Extract the [x, y] coordinate from the center of the cell holding the provided text.  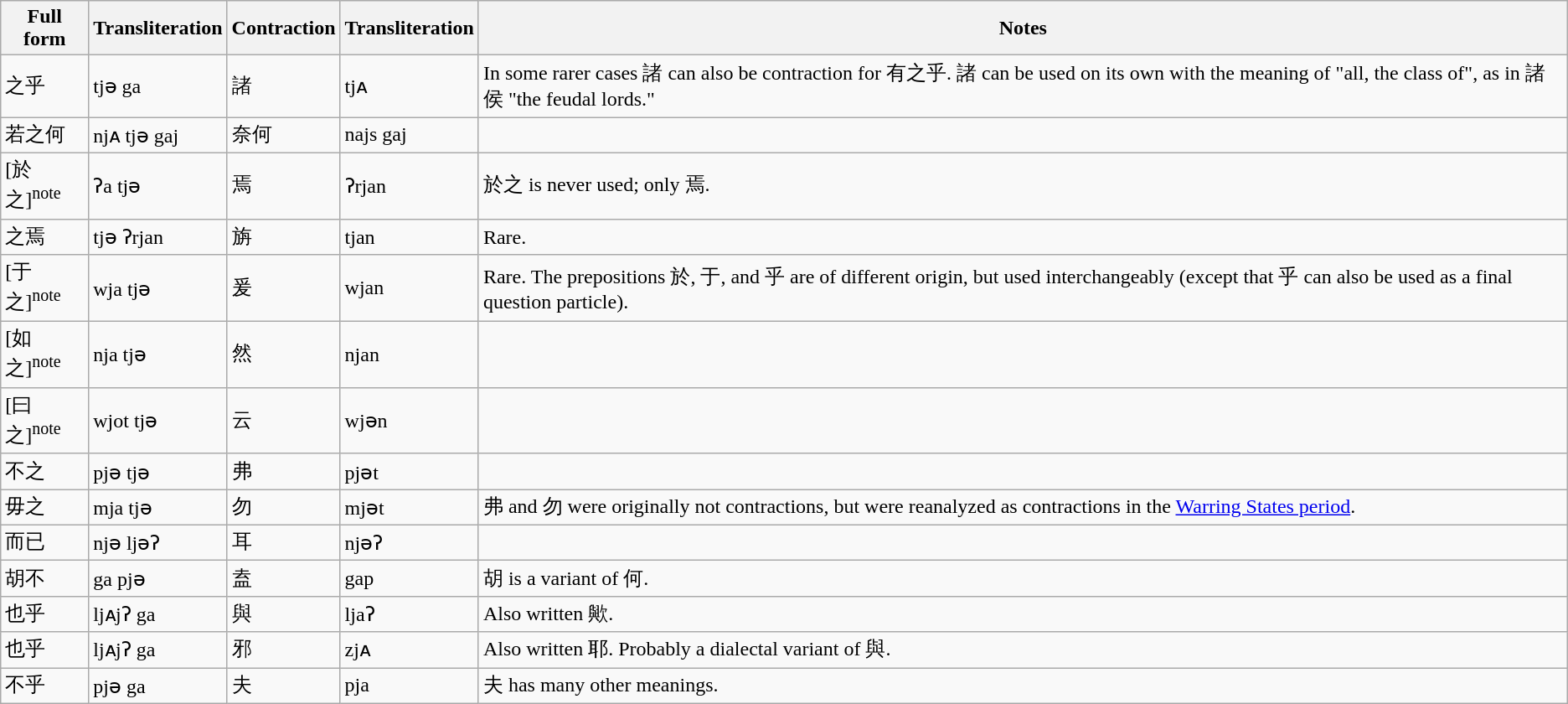
邪 [283, 650]
弗 and 勿 were originally not contractions, but were reanalyzed as contractions in the Warring States period. [1023, 508]
弗 [283, 471]
tjə ʔrjan [157, 236]
pjə ga [157, 686]
nja tjə [157, 354]
云 [283, 421]
pjət [409, 471]
tjə ga [157, 86]
之焉 [45, 236]
tjan [409, 236]
Also written 歟. [1023, 613]
焉 [283, 186]
njan [409, 354]
Rare. The prepositions 於, 于, and 乎 are of different origin, but used interchangeably (except that 乎 can also be used as a final question particle). [1023, 288]
njəʔ [409, 543]
wjot tjə [157, 421]
mjət [409, 508]
Contraction [283, 28]
Also written 耶. Probably a dialectal variant of 與. [1023, 650]
njᴀ tjə gaj [157, 136]
[曰之]note [45, 421]
不乎 [45, 686]
zjᴀ [409, 650]
pja [409, 686]
毋之 [45, 508]
ʔrjan [409, 186]
之乎 [45, 86]
njə ljəʔ [157, 543]
爰 [283, 288]
ʔa tjə [157, 186]
胡不 [45, 578]
mja tjə [157, 508]
夫 [283, 686]
wjan [409, 288]
胡 is a variant of 何. [1023, 578]
夫 has many other meanings. [1023, 686]
盍 [283, 578]
ga pjə [157, 578]
ljaʔ [409, 613]
Full form [45, 28]
Notes [1023, 28]
然 [283, 354]
[于之]note [45, 288]
wjən [409, 421]
pjə tjə [157, 471]
[如之]note [45, 354]
若之何 [45, 136]
奈何 [283, 136]
[於之]note [45, 186]
najs gaj [409, 136]
旃 [283, 236]
Rare. [1023, 236]
tjᴀ [409, 86]
勿 [283, 508]
而已 [45, 543]
wja tjə [157, 288]
耳 [283, 543]
與 [283, 613]
諸 [283, 86]
於之 is never used; only 焉. [1023, 186]
gap [409, 578]
不之 [45, 471]
In some rarer cases 諸 can also be contraction for 有之乎. 諸 can be used on its own with the meaning of "all, the class of", as in 諸侯 "the feudal lords." [1023, 86]
